Scan for the cell matching the given text and deliver its (x, y) coordinate at center. 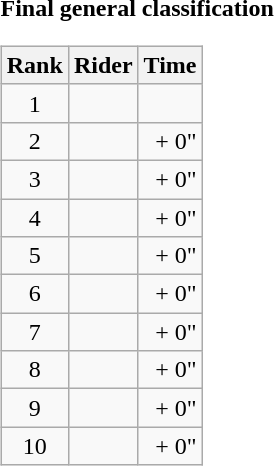
4 (34, 217)
7 (34, 332)
9 (34, 408)
5 (34, 256)
8 (34, 370)
2 (34, 141)
10 (34, 446)
Rider (103, 65)
Time (170, 65)
1 (34, 103)
6 (34, 294)
Rank (34, 65)
3 (34, 179)
